Locate the cell with the specified text and output its (X, Y) center coordinate. 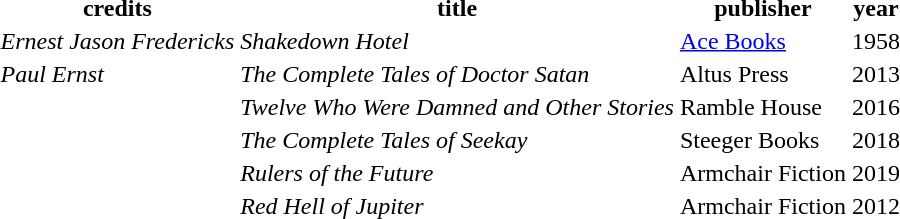
Ramble House (762, 107)
Rulers of the Future (458, 173)
The Complete Tales of Seekay (458, 140)
Shakedown Hotel (458, 41)
Steeger Books (762, 140)
Altus Press (762, 74)
The Complete Tales of Doctor Satan (458, 74)
Armchair Fiction (762, 173)
Twelve Who Were Damned and Other Stories (458, 107)
Ace Books (762, 41)
